Determine the [x, y] coordinate at the center of the cell enclosing the given text.  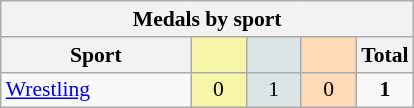
Sport [96, 55]
Wrestling [96, 90]
Total [384, 55]
Medals by sport [208, 19]
